Scan for the cell matching the given text and deliver its [X, Y] coordinate at center. 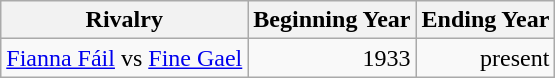
Beginning Year [332, 20]
present [486, 58]
Fianna Fáil vs Fine Gael [124, 58]
1933 [332, 58]
Ending Year [486, 20]
Rivalry [124, 20]
